Locate the cell with the specified text and output its [X, Y] center coordinate. 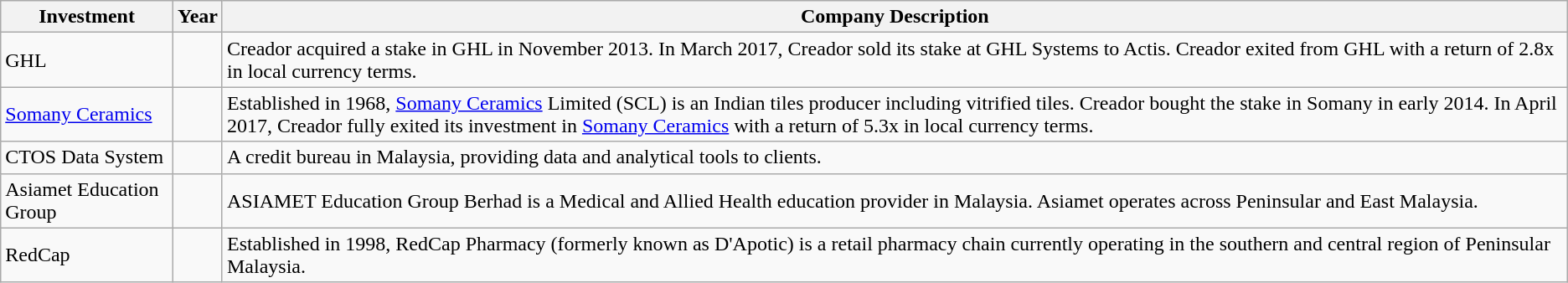
CTOS Data System [87, 157]
Company Description [895, 17]
ASIAMET Education Group Berhad is a Medical and Allied Health education provider in Malaysia. Asiamet operates across Peninsular and East Malaysia. [895, 201]
Somany Ceramics [87, 114]
GHL [87, 60]
Year [198, 17]
Asiamet Education Group [87, 201]
A credit bureau in Malaysia, providing data and analytical tools to clients. [895, 157]
Investment [87, 17]
RedCap [87, 255]
